Return (x, y) of the center of cell containing provided text 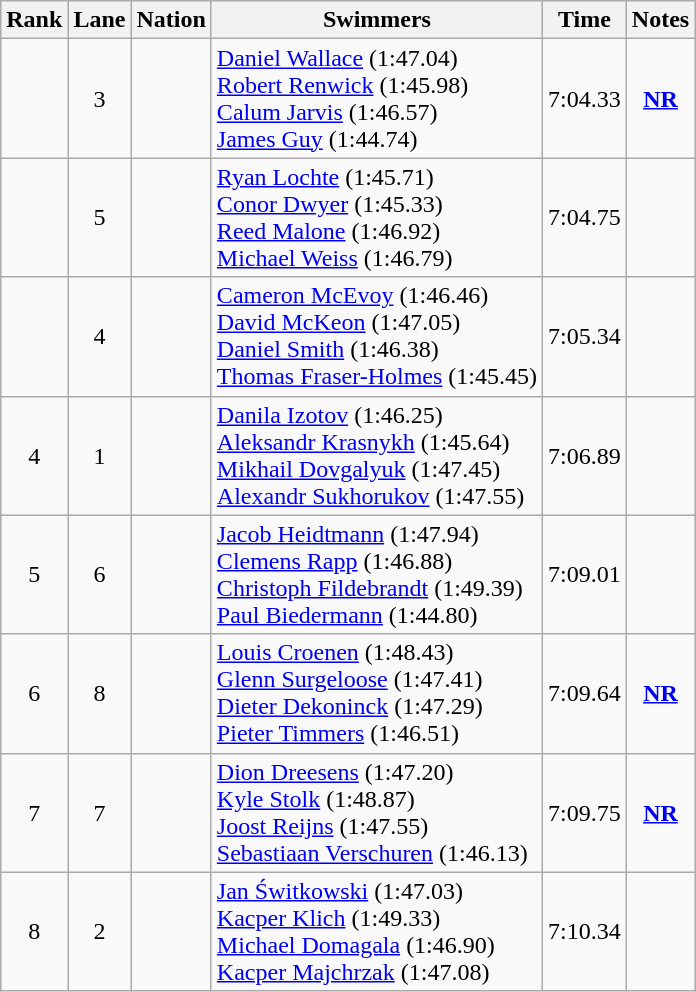
Lane (100, 20)
7:04.33 (585, 98)
7:06.89 (585, 456)
7:10.34 (585, 932)
Nation (171, 20)
Jacob Heidtmann (1:47.94)Clemens Rapp (1:46.88)Christoph Fildebrandt (1:49.39)Paul Biedermann (1:44.80) (376, 574)
7:09.64 (585, 694)
Jan Świtkowski (1:47.03)Kacper Klich (1:49.33)Michael Domagala (1:46.90)Kacper Majchrzak (1:47.08) (376, 932)
1 (100, 456)
7:09.01 (585, 574)
Louis Croenen (1:48.43)Glenn Surgeloose (1:47.41)Dieter Dekoninck (1:47.29)Pieter Timmers (1:46.51) (376, 694)
7:09.75 (585, 812)
Time (585, 20)
7:05.34 (585, 336)
Notes (660, 20)
2 (100, 932)
Swimmers (376, 20)
Rank (34, 20)
Dion Dreesens (1:47.20)Kyle Stolk (1:48.87)Joost Reijns (1:47.55)Sebastiaan Verschuren (1:46.13) (376, 812)
7:04.75 (585, 218)
Cameron McEvoy (1:46.46)David McKeon (1:47.05)Daniel Smith (1:46.38)Thomas Fraser-Holmes (1:45.45) (376, 336)
3 (100, 98)
Daniel Wallace (1:47.04)Robert Renwick (1:45.98)Calum Jarvis (1:46.57)James Guy (1:44.74) (376, 98)
Danila Izotov (1:46.25)Aleksandr Krasnykh (1:45.64)Mikhail Dovgalyuk (1:47.45)Alexandr Sukhorukov (1:47.55) (376, 456)
Ryan Lochte (1:45.71)Conor Dwyer (1:45.33)Reed Malone (1:46.92)Michael Weiss (1:46.79) (376, 218)
